Capture the cell that displays the provided text and extract its (X, Y) central coordinate. 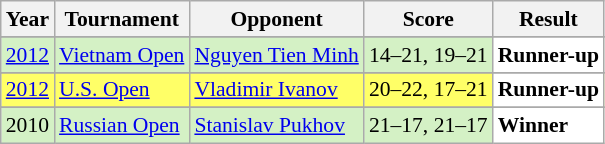
Result (548, 19)
Vietnam Open (122, 55)
Tournament (122, 19)
Year (28, 19)
21–17, 21–17 (428, 126)
Nguyen Tien Minh (276, 55)
U.S. Open (122, 90)
Opponent (276, 19)
2010 (28, 126)
20–22, 17–21 (428, 90)
Stanislav Pukhov (276, 126)
Vladimir Ivanov (276, 90)
14–21, 19–21 (428, 55)
Score (428, 19)
Russian Open (122, 126)
Winner (548, 126)
